Find where the given text appears and provide that cell's center as [X, Y] coordinate. 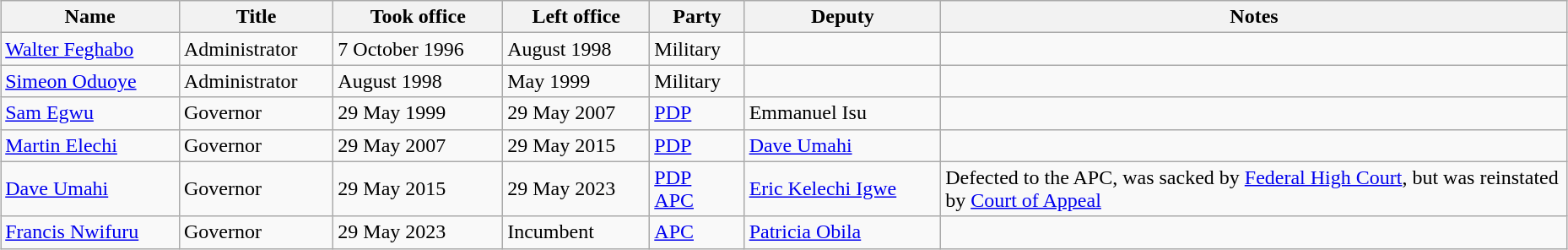
7 October 1996 [419, 49]
Patricia Obila [842, 232]
Title [256, 17]
Sam Egwu [90, 113]
Name [90, 17]
PDP APC [697, 189]
May 1999 [576, 81]
Simeon Oduoye [90, 81]
Walter Feghabo [90, 49]
Left office [576, 17]
Emmanuel Isu [842, 113]
Deputy [842, 17]
Party [697, 17]
Notes [1254, 17]
Eric Kelechi Igwe [842, 189]
Defected to the APC, was sacked by Federal High Court, but was reinstated by Court of Appeal [1254, 189]
APC [697, 232]
Incumbent [576, 232]
29 May 1999 [419, 113]
Took office [419, 17]
Martin Elechi [90, 145]
Francis Nwifuru [90, 232]
